Output the [x, y] coordinate of the center of the cell containing the given text.  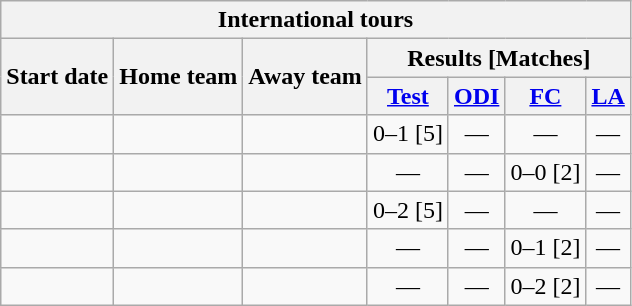
International tours [316, 20]
0–1 [2] [546, 248]
Home team [178, 77]
Results [Matches] [498, 58]
0–2 [5] [408, 210]
FC [546, 96]
Away team [306, 77]
Test [408, 96]
LA [608, 96]
0–1 [5] [408, 134]
ODI [476, 96]
0–2 [2] [546, 286]
0–0 [2] [546, 172]
Start date [58, 77]
